Capture the cell that displays the provided text and extract its [x, y] central coordinate. 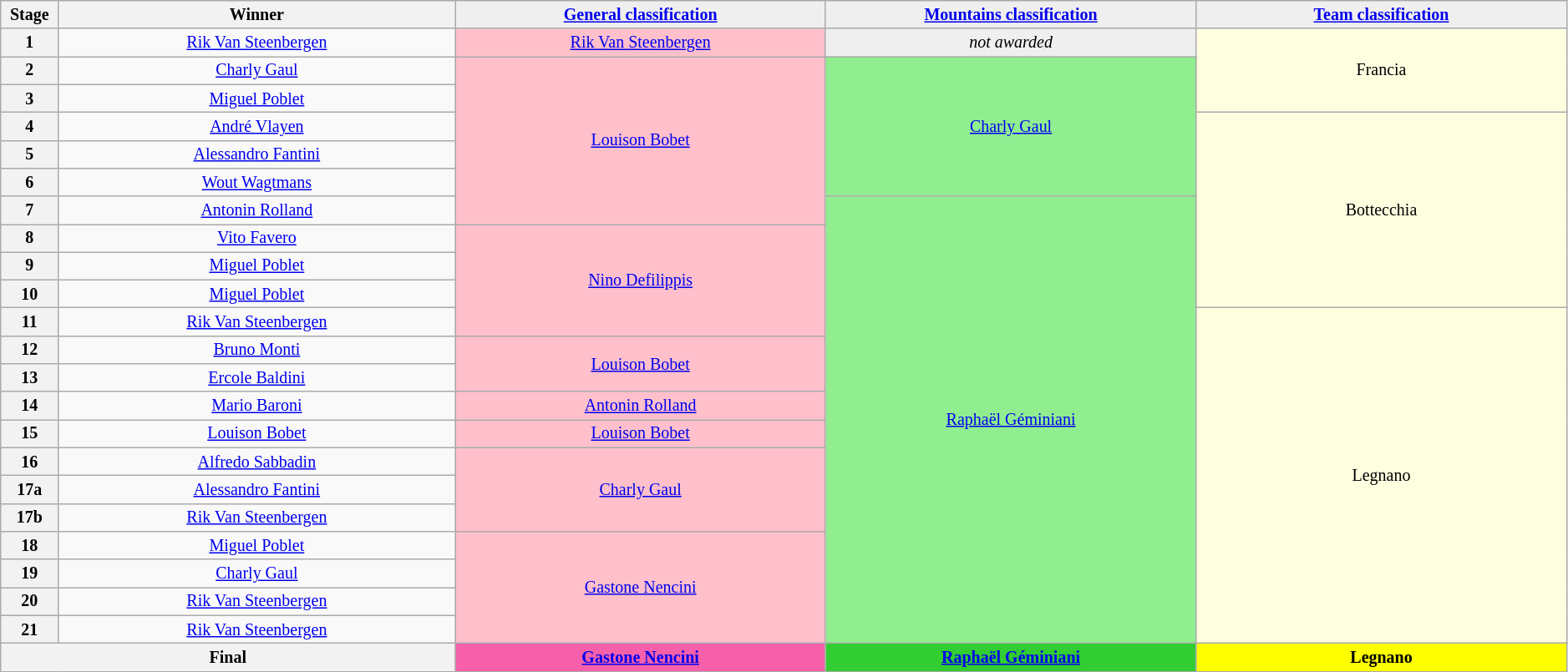
15 [30, 434]
8 [30, 239]
11 [30, 322]
General classification [640, 15]
12 [30, 351]
not awarded [1011, 43]
6 [30, 182]
Ercole Baldini [257, 377]
Mountains classification [1011, 15]
3 [30, 99]
16 [30, 462]
Bottecchia [1382, 210]
2 [30, 70]
Alfredo Sabbadin [257, 462]
9 [30, 265]
7 [30, 210]
Final [228, 658]
Team classification [1382, 15]
14 [30, 406]
Nino Defilippis [640, 280]
Vito Favero [257, 239]
10 [30, 294]
19 [30, 573]
17b [30, 518]
1 [30, 43]
17a [30, 489]
Wout Wagtmans [257, 182]
4 [30, 127]
Bruno Monti [257, 351]
18 [30, 546]
5 [30, 154]
André Vlayen [257, 127]
Winner [257, 15]
21 [30, 629]
13 [30, 377]
Stage [30, 15]
20 [30, 601]
Francia [1382, 71]
Mario Baroni [257, 406]
